Scan for the cell matching the given text and deliver its [x, y] coordinate at center. 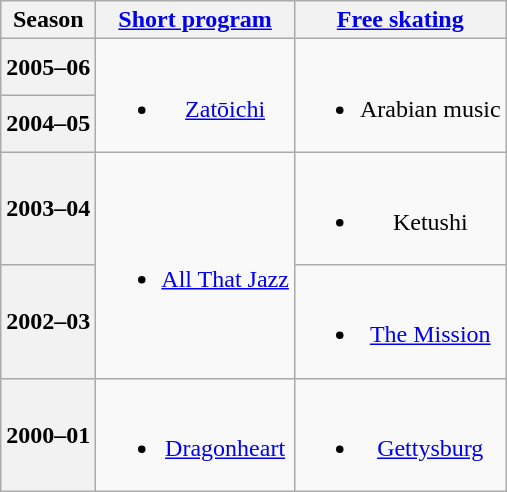
Season [48, 20]
2003–04 [48, 208]
2002–03 [48, 322]
Dragonheart [196, 434]
2000–01 [48, 434]
Zatōichi [196, 96]
2004–05 [48, 124]
2005–06 [48, 68]
Short program [196, 20]
Gettysburg [400, 434]
The Mission [400, 322]
Free skating [400, 20]
Arabian music [400, 96]
All That Jazz [196, 265]
Ketushi [400, 208]
